Return the [X, Y] coordinate for the center point of the cell that contains the specified text.  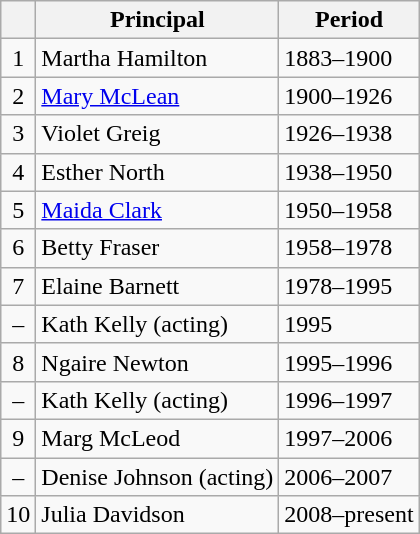
6 [18, 248]
1995–1996 [349, 362]
Esther North [158, 172]
1883–1900 [349, 58]
Betty Fraser [158, 248]
Denise Johnson (acting) [158, 477]
Ngaire Newton [158, 362]
Julia Davidson [158, 515]
9 [18, 438]
1900–1926 [349, 96]
2 [18, 96]
1950–1958 [349, 210]
1997–2006 [349, 438]
10 [18, 515]
3 [18, 134]
Mary McLean [158, 96]
Principal [158, 20]
1978–1995 [349, 286]
2008–present [349, 515]
Marg McLeod [158, 438]
Elaine Barnett [158, 286]
5 [18, 210]
Period [349, 20]
Maida Clark [158, 210]
1926–1938 [349, 134]
1996–1997 [349, 400]
1958–1978 [349, 248]
1995 [349, 324]
7 [18, 286]
2006–2007 [349, 477]
4 [18, 172]
Violet Greig [158, 134]
1938–1950 [349, 172]
1 [18, 58]
Martha Hamilton [158, 58]
8 [18, 362]
